Output the (X, Y) coordinate of the center of the cell containing the given text.  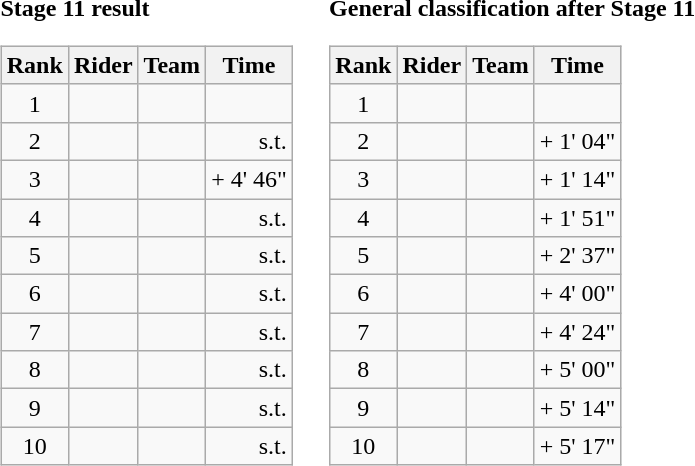
+ 5' 17" (578, 446)
+ 1' 04" (578, 141)
+ 5' 00" (578, 370)
+ 4' 46" (250, 179)
+ 4' 24" (578, 332)
+ 4' 00" (578, 294)
+ 2' 37" (578, 256)
+ 1' 51" (578, 217)
+ 1' 14" (578, 179)
+ 5' 14" (578, 408)
